For the text-containing cell, return its midpoint in (x, y) coordinate format. 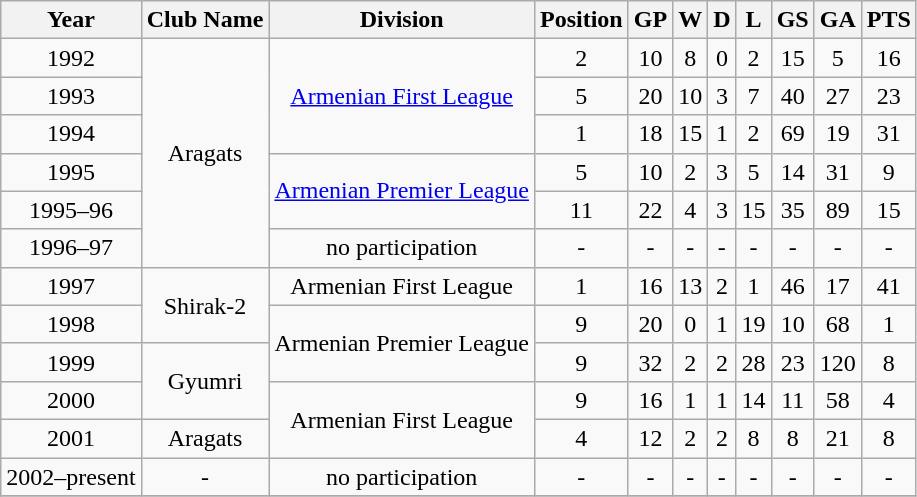
7 (754, 96)
58 (838, 400)
Year (71, 20)
120 (838, 362)
Club Name (205, 20)
PTS (888, 20)
1995 (71, 172)
2002–present (71, 477)
GS (792, 20)
40 (792, 96)
41 (888, 286)
1996–97 (71, 248)
18 (650, 134)
17 (838, 286)
1997 (71, 286)
12 (650, 438)
GA (838, 20)
1992 (71, 58)
Division (402, 20)
21 (838, 438)
L (754, 20)
32 (650, 362)
22 (650, 210)
68 (838, 324)
GP (650, 20)
Gyumri (205, 381)
89 (838, 210)
1995–96 (71, 210)
D (722, 20)
1999 (71, 362)
Shirak-2 (205, 305)
2001 (71, 438)
1998 (71, 324)
27 (838, 96)
35 (792, 210)
Position (581, 20)
2000 (71, 400)
46 (792, 286)
69 (792, 134)
1994 (71, 134)
13 (690, 286)
1993 (71, 96)
28 (754, 362)
W (690, 20)
